Capture the cell that displays the provided text and extract its (X, Y) central coordinate. 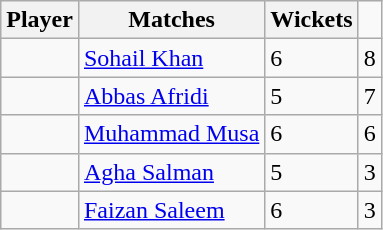
Wickets (312, 20)
8 (370, 58)
Abbas Afridi (171, 96)
Agha Salman (171, 172)
Muhammad Musa (171, 134)
Matches (171, 20)
7 (370, 96)
Sohail Khan (171, 58)
Faizan Saleem (171, 210)
Player (40, 20)
